Pinpoint the cell where the given text exists, returning its [X, Y] midpoint coordinate. 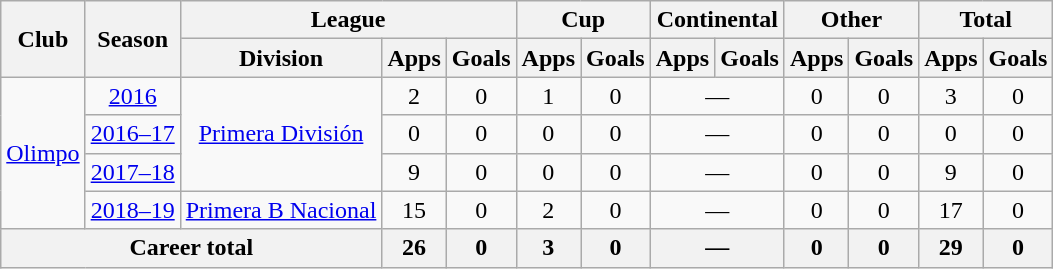
Primera División [281, 134]
League [348, 20]
Total [986, 20]
Other [851, 20]
Olimpo [43, 153]
1 [548, 96]
2016–17 [132, 134]
Continental [717, 20]
15 [414, 210]
26 [414, 248]
Primera B Nacional [281, 210]
17 [951, 210]
2017–18 [132, 172]
2016 [132, 96]
2018–19 [132, 210]
Cup [583, 20]
Season [132, 39]
29 [951, 248]
Club [43, 39]
Division [281, 58]
Career total [192, 248]
